Capture the cell that displays the provided text and extract its [X, Y] central coordinate. 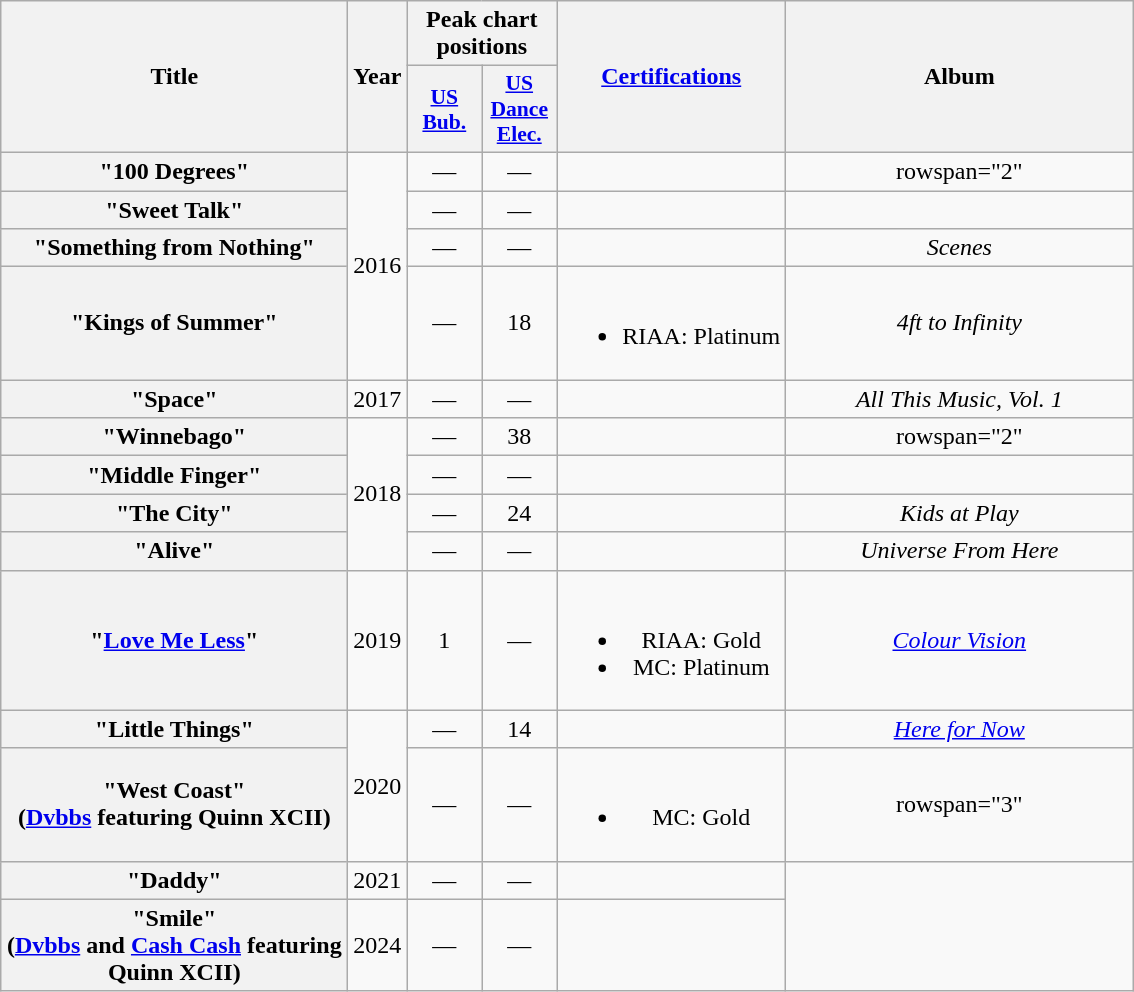
"Smile"(Dvbbs and Cash Cash featuring Quinn XCII) [174, 945]
"Daddy" [174, 880]
"Something from Nothing" [174, 248]
RIAA: Platinum [672, 324]
rowspan="3" [960, 804]
2021 [378, 880]
Peak chart positions [482, 34]
"Kings of Summer" [174, 324]
2017 [378, 399]
38 [520, 437]
USBub. [444, 110]
"Sweet Talk" [174, 209]
2018 [378, 494]
Colour Vision [960, 640]
2020 [378, 786]
Universe From Here [960, 551]
"Little Things" [174, 729]
"West Coast" (Dvbbs featuring Quinn XCII) [174, 804]
"Space" [174, 399]
1 [444, 640]
Title [174, 77]
18 [520, 324]
Scenes [960, 248]
USDanceElec. [520, 110]
4ft to Infinity [960, 324]
14 [520, 729]
All This Music, Vol. 1 [960, 399]
"Love Me Less" [174, 640]
2019 [378, 640]
24 [520, 513]
Certifications [672, 77]
"The City" [174, 513]
Kids at Play [960, 513]
"Middle Finger" [174, 475]
2024 [378, 945]
Year [378, 77]
Album [960, 77]
MC: Gold [672, 804]
"Alive" [174, 551]
"Winnebago" [174, 437]
Here for Now [960, 729]
2016 [378, 266]
RIAA: GoldMC: Platinum [672, 640]
"100 Degrees" [174, 171]
